Locate the cell with the specified text and output its [x, y] center coordinate. 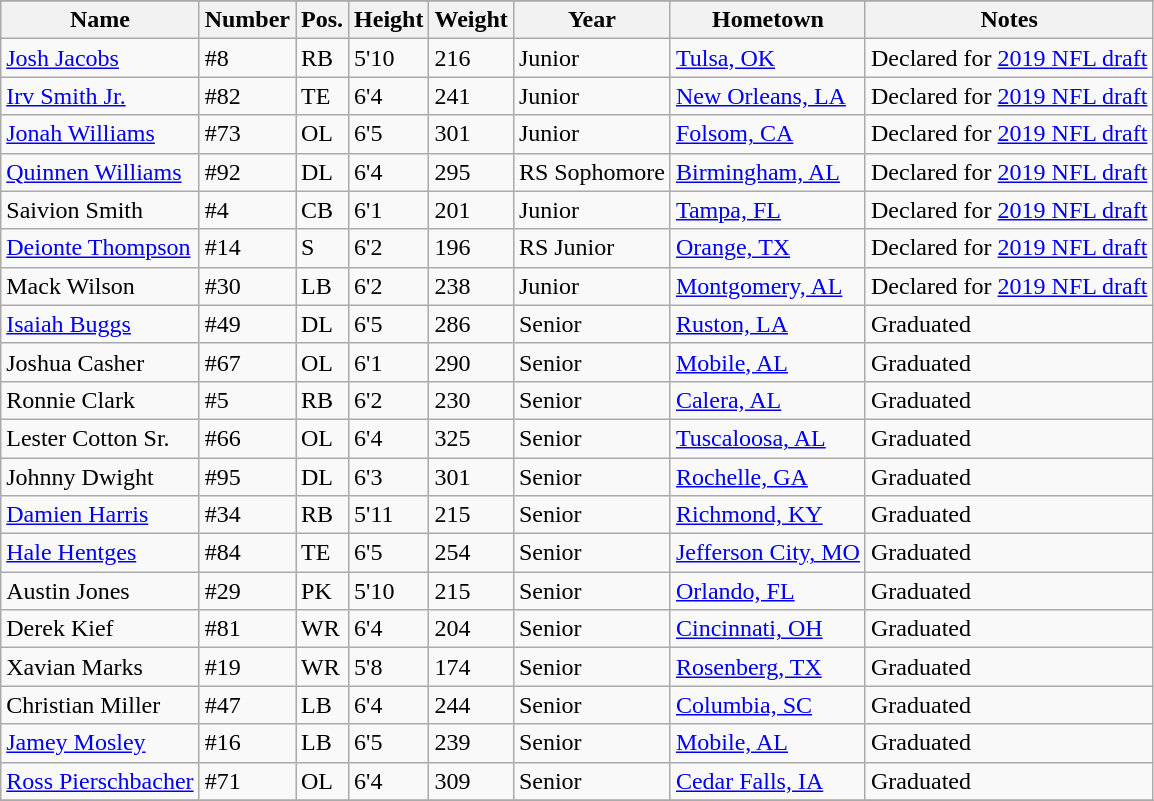
#73 [247, 134]
#29 [247, 591]
Richmond, KY [768, 515]
254 [471, 553]
#47 [247, 705]
#4 [247, 210]
#81 [247, 629]
Ross Pierschbacher [100, 781]
S [322, 248]
#71 [247, 781]
Damien Harris [100, 515]
295 [471, 172]
Deionte Thompson [100, 248]
Tuscaloosa, AL [768, 438]
239 [471, 743]
#19 [247, 667]
Ronnie Clark [100, 400]
Number [247, 20]
#66 [247, 438]
#30 [247, 286]
309 [471, 781]
Jefferson City, MO [768, 553]
244 [471, 705]
201 [471, 210]
Rochelle, GA [768, 477]
Name [100, 20]
230 [471, 400]
204 [471, 629]
Saivion Smith [100, 210]
#14 [247, 248]
#8 [247, 58]
Joshua Casher [100, 362]
Cedar Falls, IA [768, 781]
Height [389, 20]
6'3 [389, 477]
Montgomery, AL [768, 286]
Year [592, 20]
Calera, AL [768, 400]
Lester Cotton Sr. [100, 438]
#34 [247, 515]
290 [471, 362]
Josh Jacobs [100, 58]
Jamey Mosley [100, 743]
#92 [247, 172]
Hale Hentges [100, 553]
#67 [247, 362]
#82 [247, 96]
241 [471, 96]
Cincinnati, OH [768, 629]
Christian Miller [100, 705]
RS Sophomore [592, 172]
5'8 [389, 667]
Orlando, FL [768, 591]
#5 [247, 400]
Tampa, FL [768, 210]
Notes [1008, 20]
#95 [247, 477]
#49 [247, 324]
Ruston, LA [768, 324]
New Orleans, LA [768, 96]
Quinnen Williams [100, 172]
CB [322, 210]
Columbia, SC [768, 705]
196 [471, 248]
5'11 [389, 515]
Johnny Dwight [100, 477]
325 [471, 438]
174 [471, 667]
Irv Smith Jr. [100, 96]
Austin Jones [100, 591]
238 [471, 286]
Jonah Williams [100, 134]
Orange, TX [768, 248]
PK [322, 591]
Derek Kief [100, 629]
Tulsa, OK [768, 58]
Hometown [768, 20]
Birmingham, AL [768, 172]
Weight [471, 20]
#16 [247, 743]
#84 [247, 553]
Xavian Marks [100, 667]
Isaiah Buggs [100, 324]
Pos. [322, 20]
Rosenberg, TX [768, 667]
216 [471, 58]
286 [471, 324]
Folsom, CA [768, 134]
RS Junior [592, 248]
Mack Wilson [100, 286]
